Scan for the cell matching the given text and deliver its (X, Y) coordinate at center. 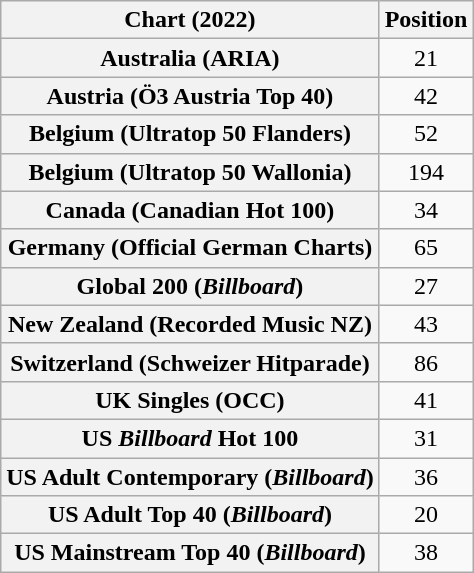
42 (426, 96)
Belgium (Ultratop 50 Wallonia) (190, 172)
Canada (Canadian Hot 100) (190, 210)
UK Singles (OCC) (190, 400)
Belgium (Ultratop 50 Flanders) (190, 134)
36 (426, 477)
Switzerland (Schweizer Hitparade) (190, 362)
New Zealand (Recorded Music NZ) (190, 324)
20 (426, 515)
52 (426, 134)
Chart (2022) (190, 20)
Australia (ARIA) (190, 58)
38 (426, 553)
US Adult Top 40 (Billboard) (190, 515)
Germany (Official German Charts) (190, 248)
US Adult Contemporary (Billboard) (190, 477)
Austria (Ö3 Austria Top 40) (190, 96)
Global 200 (Billboard) (190, 286)
86 (426, 362)
US Mainstream Top 40 (Billboard) (190, 553)
194 (426, 172)
34 (426, 210)
27 (426, 286)
31 (426, 438)
43 (426, 324)
65 (426, 248)
US Billboard Hot 100 (190, 438)
21 (426, 58)
Position (426, 20)
41 (426, 400)
